Search for the cell housing the specified text and yield its [X, Y] center coordinate. 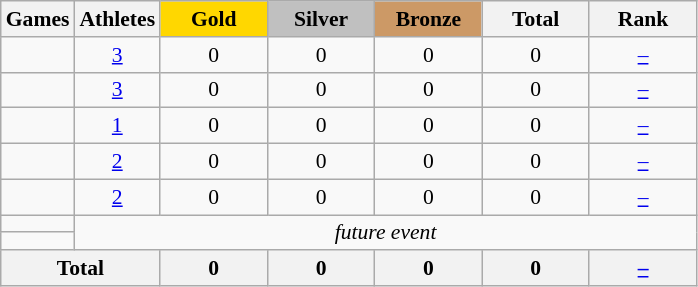
Rank [642, 19]
Games [38, 19]
Athletes [117, 19]
Silver [320, 19]
1 [117, 126]
future event [385, 233]
Bronze [428, 19]
Gold [214, 19]
